Detect which cell encompasses the target text, then output its (x, y) center coordinate. 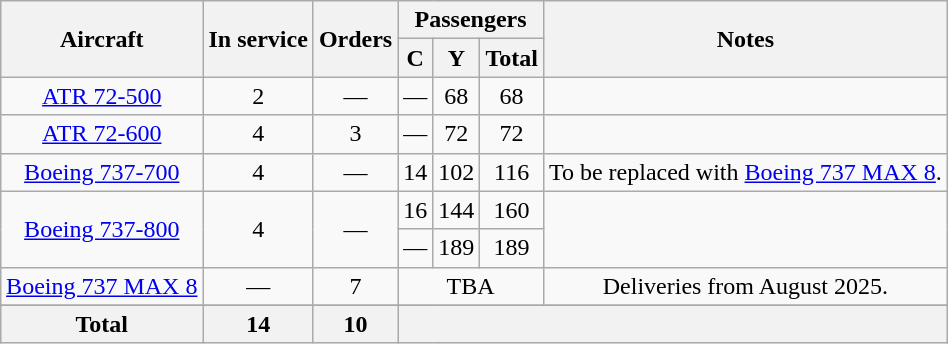
ATR 72-500 (102, 96)
Boeing 737-800 (102, 229)
To be replaced with Boeing 737 MAX 8. (745, 172)
C (416, 58)
10 (355, 324)
Deliveries from August 2025. (745, 286)
7 (355, 286)
Boeing 737 MAX 8 (102, 286)
116 (512, 172)
Y (456, 58)
160 (512, 210)
144 (456, 210)
Notes (745, 39)
In service (258, 39)
Passengers (471, 20)
16 (416, 210)
Boeing 737-700 (102, 172)
102 (456, 172)
Aircraft (102, 39)
TBA (471, 286)
2 (258, 96)
ATR 72-600 (102, 134)
Orders (355, 39)
3 (355, 134)
